Pinpoint the cell where the given text exists, returning its (x, y) midpoint coordinate. 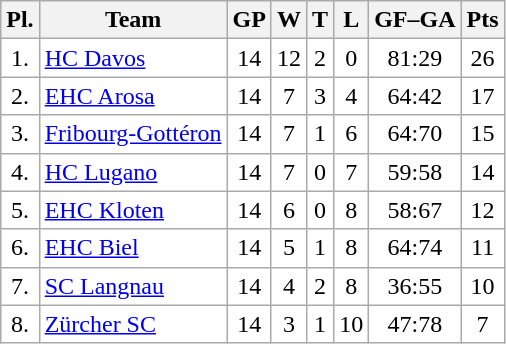
26 (482, 58)
64:74 (415, 248)
64:70 (415, 134)
81:29 (415, 58)
15 (482, 134)
6. (20, 248)
GF–GA (415, 20)
47:78 (415, 324)
36:55 (415, 286)
Pts (482, 20)
58:67 (415, 210)
1. (20, 58)
59:58 (415, 172)
EHC Arosa (133, 96)
2. (20, 96)
3. (20, 134)
HC Davos (133, 58)
HC Lugano (133, 172)
SC Langnau (133, 286)
T (320, 20)
5. (20, 210)
Pl. (20, 20)
EHC Kloten (133, 210)
5 (288, 248)
L (352, 20)
Fribourg-Gottéron (133, 134)
GP (249, 20)
Zürcher SC (133, 324)
W (288, 20)
4. (20, 172)
64:42 (415, 96)
EHC Biel (133, 248)
8. (20, 324)
Team (133, 20)
17 (482, 96)
7. (20, 286)
11 (482, 248)
